Return the (x, y) coordinate for the center point of the cell that contains the specified text.  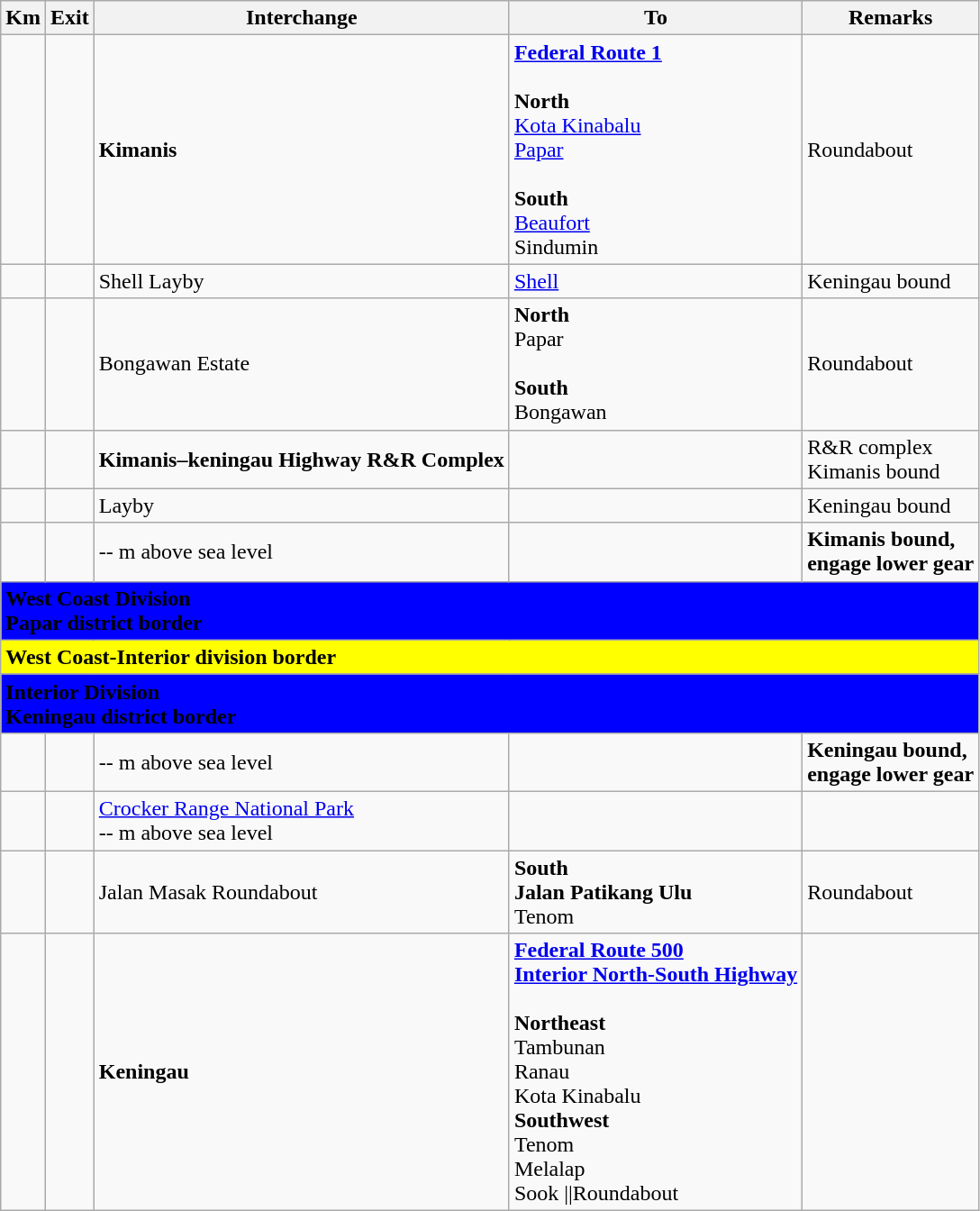
Federal Route 1NorthKota KinabaluPaparSouthBeaufortSindumin (656, 150)
Layby (301, 505)
To (656, 18)
Km (23, 18)
Keningau (301, 1072)
Federal Route 500Interior North-South HighwayNortheastTambunanRanauKota KinabaluSouthwestTenomMelalapSook ||Roundabout (656, 1072)
R&R complexKimanis bound (891, 460)
Kimanis (301, 150)
Remarks (891, 18)
West Coast-Interior division border (490, 657)
Bongawan Estate (301, 364)
West Coast DivisionPapar district border (490, 611)
Exit (69, 18)
Interchange (301, 18)
Interior DivisionKeningau district border (490, 703)
NorthPaparSouthBongawan (656, 364)
Keningau bound,engage lower gear (891, 762)
Jalan Masak Roundabout (301, 892)
Kimanis–keningau Highway R&R Complex (301, 460)
Crocker Range National Park-- m above sea level (301, 820)
SouthJalan Patikang UluTenom (656, 892)
Shell Layby (301, 281)
Shell (656, 281)
Kimanis bound,engage lower gear (891, 551)
